Provide the (X, Y) coordinate of the cell's center where the given text is located.  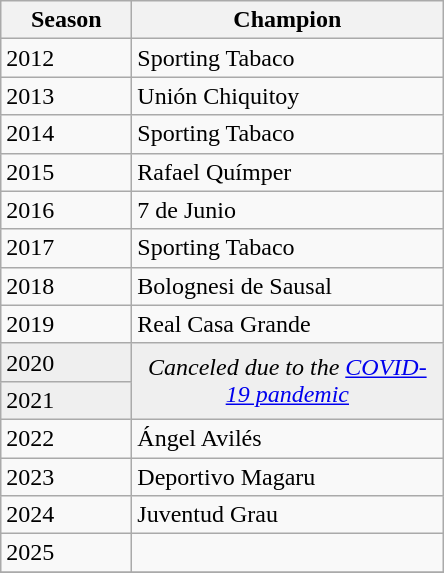
2024 (66, 515)
2025 (66, 553)
2023 (66, 477)
Real Casa Grande (288, 324)
Season (66, 20)
Canceled due to the COVID-19 pandemic (288, 381)
2012 (66, 58)
2015 (66, 172)
Ángel Avilés (288, 438)
2022 (66, 438)
Champion (288, 20)
Rafael Químper (288, 172)
Juventud Grau (288, 515)
2013 (66, 96)
Bolognesi de Sausal (288, 286)
Unión Chiquitoy (288, 96)
2020 (66, 362)
2021 (66, 400)
2018 (66, 286)
2019 (66, 324)
Deportivo Magaru (288, 477)
2014 (66, 134)
2016 (66, 210)
2017 (66, 248)
7 de Junio (288, 210)
